From the cell containing the given text, extract its center point as [X, Y] coordinate. 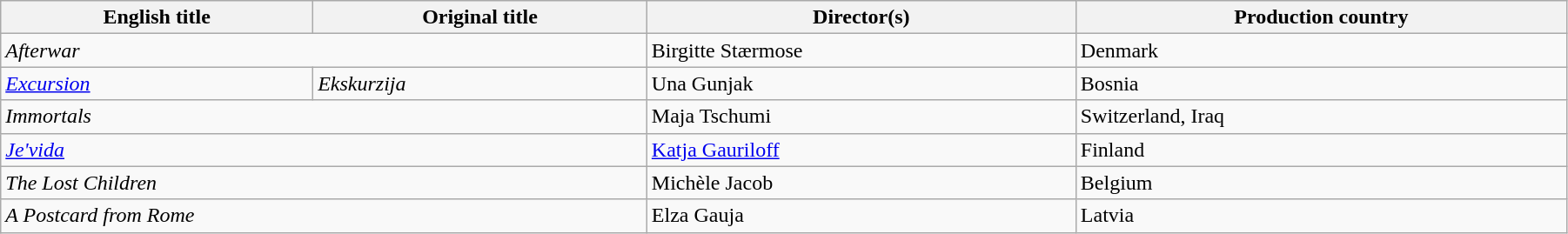
Afterwar [324, 50]
Birgitte Stærmose [861, 50]
Je'vida [324, 150]
The Lost Children [324, 183]
Una Gunjak [861, 84]
Finland [1321, 150]
English title [157, 17]
Immortals [324, 117]
Ekskurzija [480, 84]
Original title [480, 17]
Latvia [1321, 216]
Denmark [1321, 50]
Bosnia [1321, 84]
Maja Tschumi [861, 117]
Excursion [157, 84]
Elza Gauja [861, 216]
Switzerland, Iraq [1321, 117]
A Postcard from Rome [324, 216]
Director(s) [861, 17]
Belgium [1321, 183]
Michèle Jacob [861, 183]
Production country [1321, 17]
Katja Gauriloff [861, 150]
